Find where the given text appears and provide that cell's center as [x, y] coordinate. 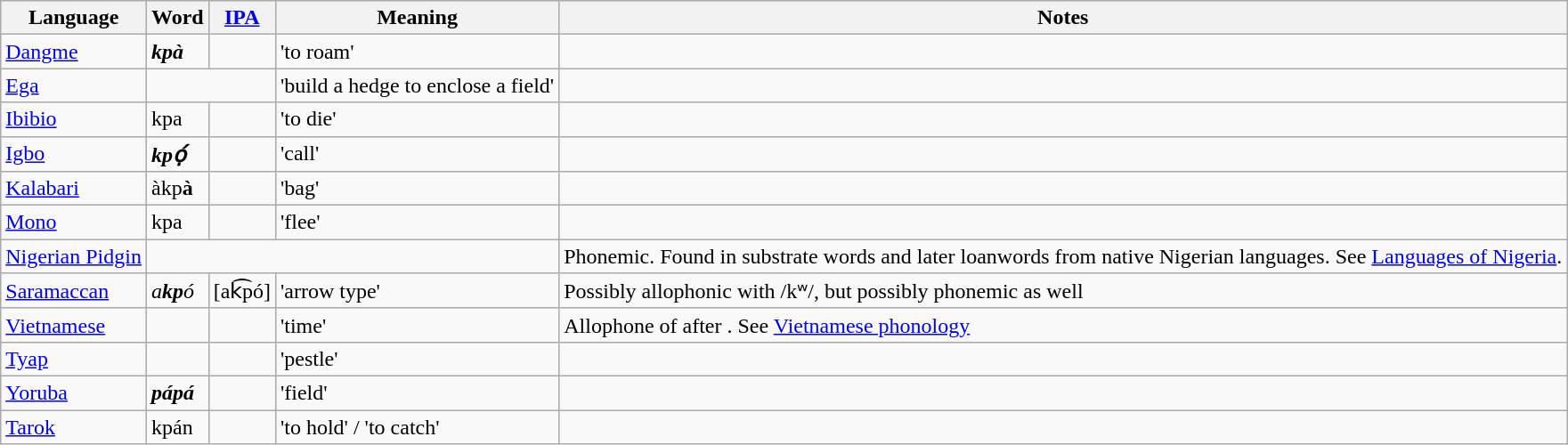
Igbo [74, 154]
Phonemic. Found in substrate words and later loanwords from native Nigerian languages. See Languages of Nigeria. [1063, 256]
'to roam' [417, 52]
àkpà [177, 189]
Language [74, 18]
Ibibio [74, 119]
[ak͡pó] [242, 291]
'bag' [417, 189]
'field' [417, 392]
pápá [177, 392]
Ega [74, 85]
akpó [177, 291]
'build a hedge to enclose a field' [417, 85]
Mono [74, 222]
Notes [1063, 18]
Vietnamese [74, 325]
Kalabari [74, 189]
Dangme [74, 52]
'to hold' / 'to catch' [417, 426]
Meaning [417, 18]
Tyap [74, 359]
Nigerian Pidgin [74, 256]
Yoruba [74, 392]
Saramaccan [74, 291]
'time' [417, 325]
Possibly allophonic with /kʷ/, but possibly phonemic as well [1063, 291]
'pestle' [417, 359]
'flee' [417, 222]
IPA [242, 18]
kpán [177, 426]
'call' [417, 154]
kpà [177, 52]
'to die' [417, 119]
Allophone of after . See Vietnamese phonology [1063, 325]
Word [177, 18]
'arrow type' [417, 291]
Tarok [74, 426]
kpọ́ [177, 154]
